Search for the cell housing the specified text and yield its [X, Y] center coordinate. 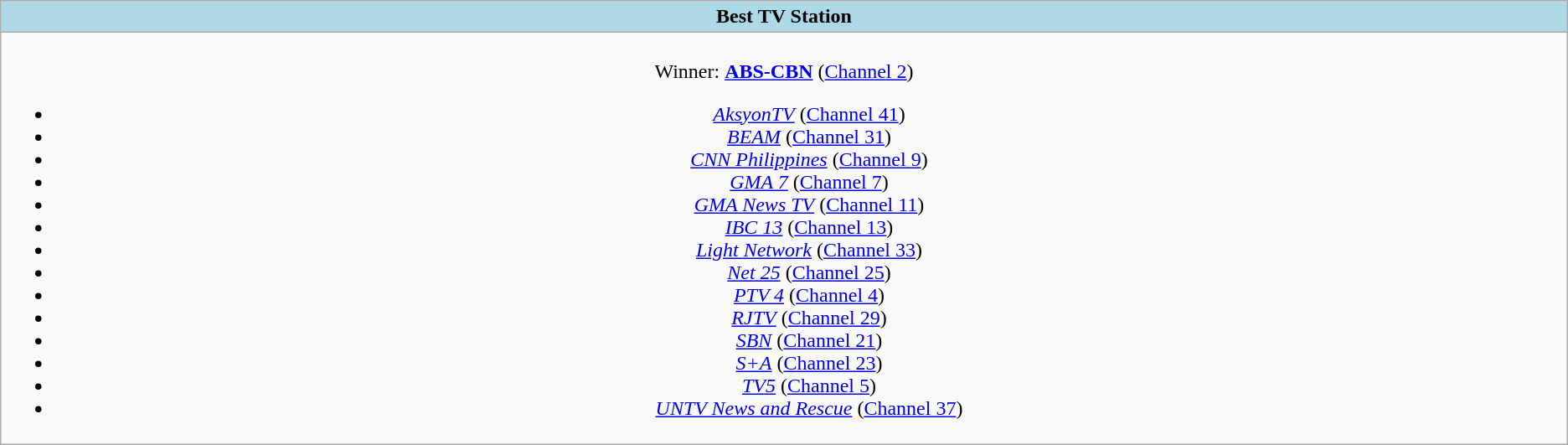
Best TV Station [784, 17]
